Capture the cell that displays the provided text and extract its (X, Y) central coordinate. 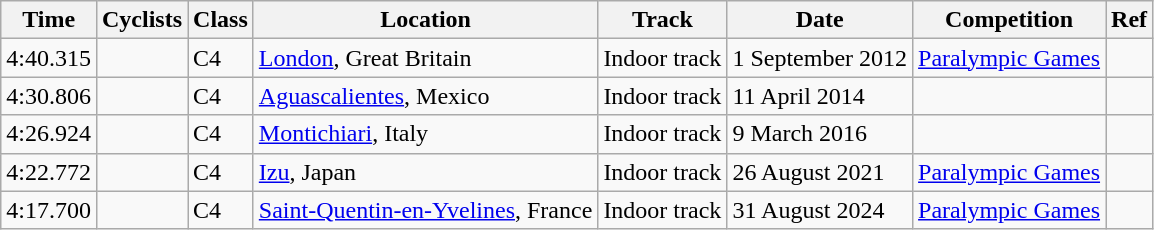
Location (426, 20)
Competition (1010, 20)
Class (221, 20)
Izu, Japan (426, 172)
Aguascalientes, Mexico (426, 96)
9 March 2016 (820, 134)
Time (49, 20)
Cyclists (142, 20)
Montichiari, Italy (426, 134)
4:40.315 (49, 58)
London, Great Britain (426, 58)
4:22.772 (49, 172)
Date (820, 20)
4:26.924 (49, 134)
1 September 2012 (820, 58)
26 August 2021 (820, 172)
4:30.806 (49, 96)
31 August 2024 (820, 210)
11 April 2014 (820, 96)
Saint-Quentin-en-Yvelines, France (426, 210)
4:17.700 (49, 210)
Track (662, 20)
Ref (1130, 20)
